Detect which cell encompasses the target text, then output its (x, y) center coordinate. 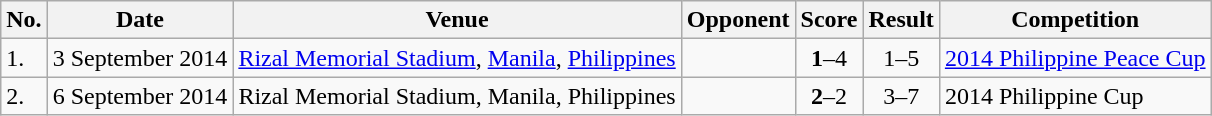
2. (24, 96)
1. (24, 58)
Result (901, 20)
Competition (1075, 20)
3–7 (901, 96)
2014 Philippine Cup (1075, 96)
6 September 2014 (140, 96)
1–4 (829, 58)
Score (829, 20)
1–5 (901, 58)
3 September 2014 (140, 58)
Venue (457, 20)
2014 Philippine Peace Cup (1075, 58)
Date (140, 20)
No. (24, 20)
Opponent (738, 20)
2–2 (829, 96)
